Return the [X, Y] coordinate for the center point of the cell that contains the specified text.  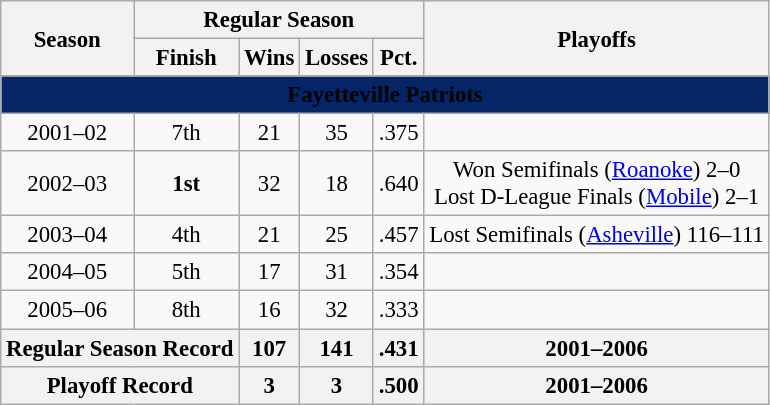
7th [186, 133]
Lost Semifinals (Asheville) 116–111 [596, 235]
2002–03 [68, 184]
2005–06 [68, 310]
Losses [337, 58]
Playoff Record [120, 385]
Regular Season Record [120, 348]
Playoffs [596, 38]
8th [186, 310]
Wins [270, 58]
Regular Season [279, 20]
Season [68, 38]
.375 [398, 133]
25 [337, 235]
17 [270, 273]
4th [186, 235]
.354 [398, 273]
2001–02 [68, 133]
2003–04 [68, 235]
Won Semifinals (Roanoke) 2–0 Lost D-League Finals (Mobile) 2–1 [596, 184]
.431 [398, 348]
5th [186, 273]
.640 [398, 184]
35 [337, 133]
.457 [398, 235]
31 [337, 273]
107 [270, 348]
141 [337, 348]
Fayetteville Patriots [386, 95]
16 [270, 310]
.500 [398, 385]
Pct. [398, 58]
Finish [186, 58]
1st [186, 184]
.333 [398, 310]
2004–05 [68, 273]
18 [337, 184]
